Extract the (x, y) coordinate from the center of the cell holding the provided text.  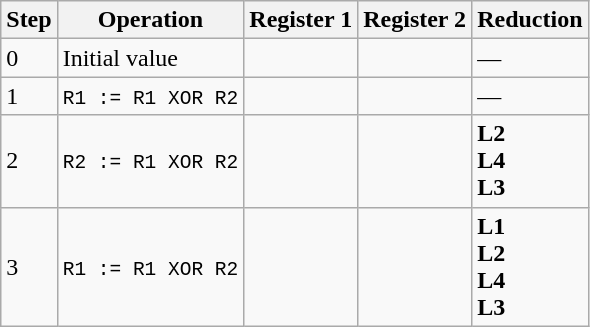
Register 2 (415, 20)
R2 := R1 XOR R2 (150, 161)
L1L2L4L3 (530, 266)
2 (29, 161)
Reduction (530, 20)
Register 1 (301, 20)
3 (29, 266)
Step (29, 20)
Initial value (150, 58)
0 (29, 58)
1 (29, 96)
L2 L4 L3 (530, 161)
Operation (150, 20)
